Extract the (x, y) coordinate from the center of the cell holding the provided text.  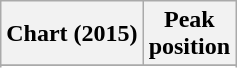
Chart (2015) (72, 34)
Peakposition (189, 34)
